Provide the (X, Y) coordinate of the cell's center where the given text is located.  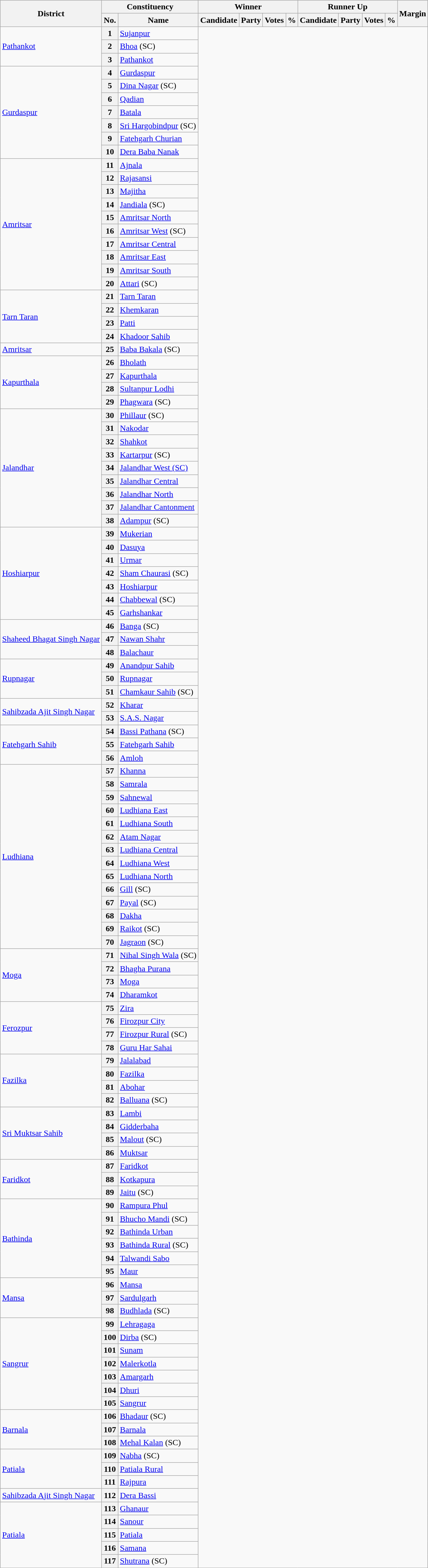
101 (110, 1350)
Patti (158, 323)
114 (110, 1522)
Firozpur Rural (SC) (158, 1034)
79 (110, 1061)
Jalandhar (51, 468)
41 (110, 560)
97 (110, 1298)
34 (110, 468)
Phagwara (SC) (158, 402)
Muktsar (158, 1153)
51 (110, 692)
84 (110, 1126)
S.A.S. Nagar (158, 718)
Bholath (158, 362)
Attari (SC) (158, 283)
98 (110, 1311)
Sujanpur (158, 33)
59 (110, 797)
Kotkapura (158, 1179)
73 (110, 981)
No. (110, 20)
Bassi Pathana (SC) (158, 731)
107 (110, 1430)
70 (110, 942)
Bathinda Rural (SC) (158, 1245)
68 (110, 916)
Payal (SC) (158, 903)
67 (110, 903)
Maur (158, 1271)
Bhadaur (SC) (158, 1416)
42 (110, 573)
47 (110, 639)
44 (110, 600)
102 (110, 1363)
Guru Har Sahai (158, 1048)
Sunam (158, 1350)
62 (110, 837)
Adampur (SC) (158, 520)
20 (110, 283)
Batala (158, 112)
Lehragaga (158, 1324)
2 (110, 46)
Amargarh (158, 1377)
Qadian (158, 99)
49 (110, 665)
Malout (SC) (158, 1140)
57 (110, 771)
103 (110, 1377)
Jalandhar West (SC) (158, 468)
43 (110, 587)
Rajasansi (158, 178)
Urmar (158, 560)
Raikot (SC) (158, 929)
Ludhiana South (158, 824)
Jalandhar Central (158, 481)
Khanna (158, 771)
Name (158, 20)
Phillaur (SC) (158, 415)
Runner Up (348, 7)
Ghanaur (158, 1508)
Samrala (158, 784)
78 (110, 1048)
10 (110, 152)
91 (110, 1218)
Sultanpur Lodhi (158, 389)
Chabbewal (SC) (158, 600)
Bhucho Mandi (SC) (158, 1218)
Rampura Phul (158, 1205)
28 (110, 389)
Amritsar Central (158, 244)
Atam Nagar (158, 837)
77 (110, 1034)
99 (110, 1324)
Patiala Rural (158, 1469)
33 (110, 455)
6 (110, 99)
105 (110, 1403)
Sardulgarh (158, 1298)
Ludhiana West (158, 863)
63 (110, 850)
Gill (SC) (158, 889)
Shahkot (158, 442)
Sri Muktsar Sahib (51, 1133)
87 (110, 1166)
Baba Bakala (SC) (158, 349)
Nabha (SC) (158, 1456)
Talwandi Sabo (158, 1258)
Ludhiana (51, 856)
Margin (413, 13)
District (51, 13)
Sanour (158, 1522)
50 (110, 679)
110 (110, 1469)
Amritsar East (158, 257)
Shaheed Bhagat Singh Nagar (51, 639)
3 (110, 60)
30 (110, 415)
Kartarpur (SC) (158, 455)
Jalalabad (158, 1061)
17 (110, 244)
Ludhiana East (158, 810)
Jagraon (SC) (158, 942)
108 (110, 1443)
5 (110, 86)
Ludhiana North (158, 876)
Nawan Shahr (158, 639)
106 (110, 1416)
75 (110, 1008)
Ludhiana Central (158, 850)
38 (110, 520)
23 (110, 323)
Bathinda (51, 1238)
116 (110, 1548)
Shutrana (SC) (158, 1561)
22 (110, 310)
Samana (158, 1548)
109 (110, 1456)
Anandpur Sahib (158, 665)
81 (110, 1087)
19 (110, 270)
Majitha (158, 191)
89 (110, 1192)
117 (110, 1561)
65 (110, 876)
Dhuri (158, 1390)
Gidderbaha (158, 1126)
Balachaur (158, 652)
16 (110, 231)
Bhagha Purana (158, 968)
36 (110, 494)
21 (110, 297)
Jaitu (SC) (158, 1192)
71 (110, 955)
113 (110, 1508)
18 (110, 257)
83 (110, 1113)
37 (110, 507)
Chamkaur Sahib (SC) (158, 692)
7 (110, 112)
Firozpur City (158, 1021)
Amritsar South (158, 270)
115 (110, 1535)
11 (110, 165)
86 (110, 1153)
Jalandhar North (158, 494)
Jalandhar Cantonment (158, 507)
Kharar (158, 705)
14 (110, 205)
Zira (158, 1008)
Garhshankar (158, 613)
45 (110, 613)
Sri Hargobindpur (SC) (158, 125)
Malerkotla (158, 1363)
Sahnewal (158, 797)
35 (110, 481)
82 (110, 1100)
Balluana (SC) (158, 1100)
Amritsar North (158, 218)
52 (110, 705)
32 (110, 442)
40 (110, 547)
46 (110, 626)
88 (110, 1179)
Nihal Singh Wala (SC) (158, 955)
Mukerian (158, 534)
Nakodar (158, 428)
53 (110, 718)
93 (110, 1245)
Lambi (158, 1113)
Fatehgarh Churian (158, 138)
60 (110, 810)
Jandiala (SC) (158, 205)
Amloh (158, 758)
Ferozpur (51, 1028)
94 (110, 1258)
90 (110, 1205)
54 (110, 731)
Dirba (SC) (158, 1337)
55 (110, 744)
Khemkaran (158, 310)
56 (110, 758)
95 (110, 1271)
66 (110, 889)
9 (110, 138)
4 (110, 73)
Bathinda Urban (158, 1232)
Dharamkot (158, 995)
39 (110, 534)
Dera Baba Nanak (158, 152)
12 (110, 178)
76 (110, 1021)
112 (110, 1495)
Banga (SC) (158, 626)
100 (110, 1337)
Mehal Kalan (SC) (158, 1443)
Dina Nagar (SC) (158, 86)
48 (110, 652)
69 (110, 929)
111 (110, 1482)
Constituency (150, 7)
64 (110, 863)
Abohar (158, 1087)
58 (110, 784)
29 (110, 402)
15 (110, 218)
Dasuya (158, 547)
74 (110, 995)
1 (110, 33)
Dakha (158, 916)
Winner (248, 7)
Rajpura (158, 1482)
13 (110, 191)
72 (110, 968)
Sham Chaurasi (SC) (158, 573)
Bhoa (SC) (158, 46)
80 (110, 1074)
26 (110, 362)
96 (110, 1285)
85 (110, 1140)
31 (110, 428)
Dera Bassi (158, 1495)
61 (110, 824)
Amritsar West (SC) (158, 231)
92 (110, 1232)
8 (110, 125)
27 (110, 375)
Khadoor Sahib (158, 336)
104 (110, 1390)
Ajnala (158, 165)
25 (110, 349)
24 (110, 336)
Budhlada (SC) (158, 1311)
